Determine the (x, y) coordinate at the center of the cell enclosing the given text.  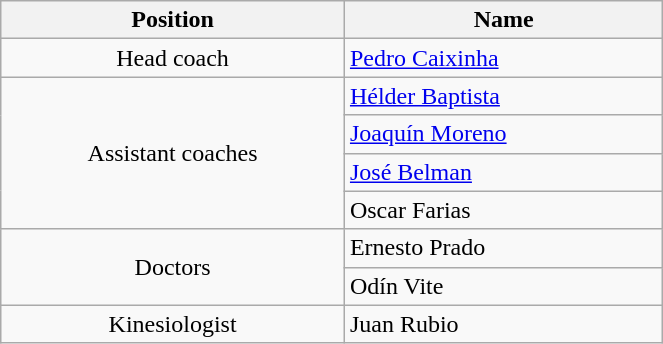
Doctors (173, 267)
Head coach (173, 58)
Assistant coaches (173, 153)
Juan Rubio (503, 324)
Joaquín Moreno (503, 134)
Name (503, 20)
Ernesto Prado (503, 248)
Position (173, 20)
Kinesiologist (173, 324)
Oscar Farias (503, 210)
Hélder Baptista (503, 96)
José Belman (503, 172)
Odín Vite (503, 286)
Pedro Caixinha (503, 58)
